Extract the (x, y) coordinate from the center of the cell holding the provided text.  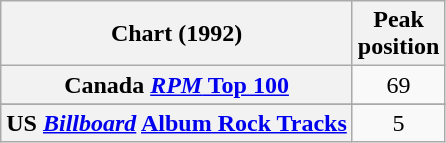
Canada RPM Top 100 (177, 85)
Chart (1992) (177, 34)
Peakposition (398, 34)
US Billboard Album Rock Tracks (177, 123)
5 (398, 123)
69 (398, 85)
